From the cell containing the given text, extract its center point as [x, y] coordinate. 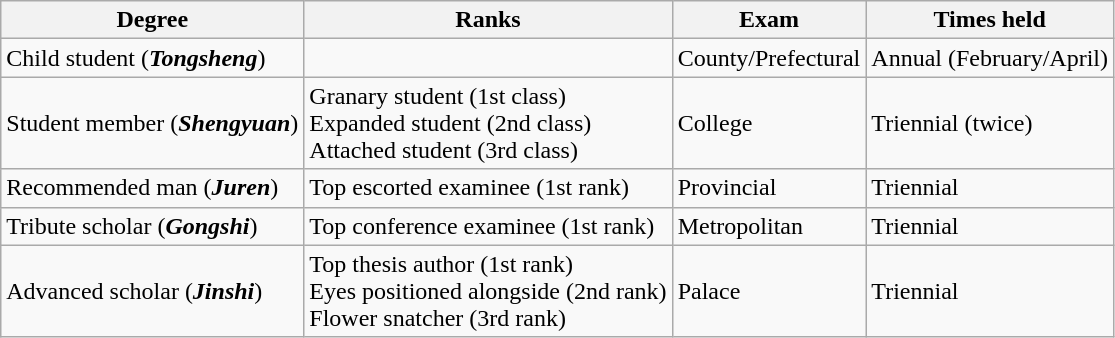
College [769, 123]
Child student (Tongsheng) [152, 58]
Triennial (twice) [990, 123]
Top conference examinee (1st rank) [488, 226]
Advanced scholar (Jinshi) [152, 291]
Degree [152, 20]
Top thesis author (1st rank)Eyes positioned alongside (2nd rank)Flower snatcher (3rd rank) [488, 291]
County/Prefectural [769, 58]
Tribute scholar (Gongshi) [152, 226]
Top escorted examinee (1st rank) [488, 188]
Palace [769, 291]
Student member (Shengyuan) [152, 123]
Recommended man (Juren) [152, 188]
Ranks [488, 20]
Metropolitan [769, 226]
Times held [990, 20]
Exam [769, 20]
Granary student (1st class)Expanded student (2nd class)Attached student (3rd class) [488, 123]
Provincial [769, 188]
Annual (February/April) [990, 58]
